From the cell containing the given text, extract its center point as [X, Y] coordinate. 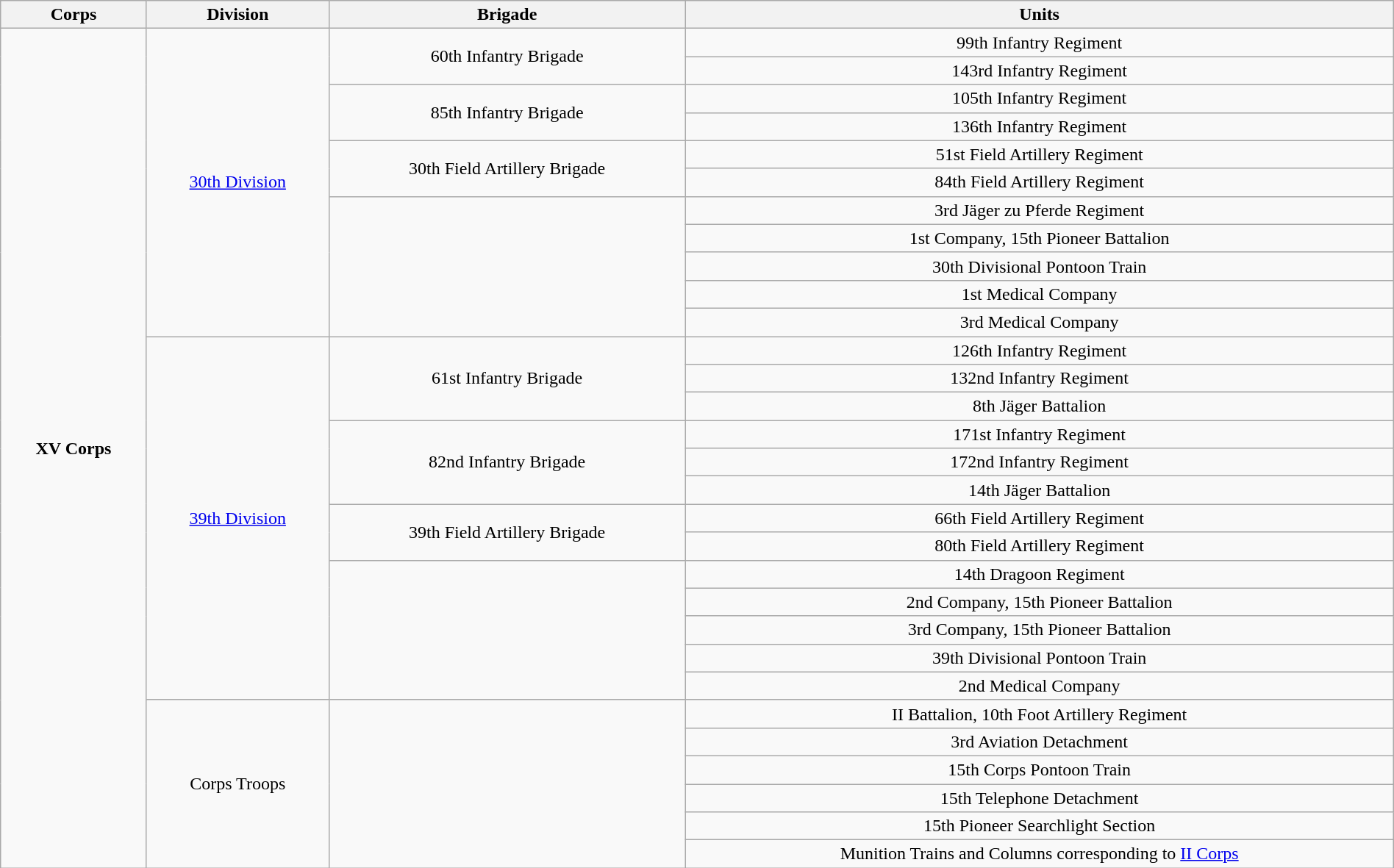
15th Telephone Detachment [1040, 797]
126th Infantry Regiment [1040, 351]
82nd Infantry Brigade [507, 462]
39th Divisional Pontoon Train [1040, 658]
39th Field Artillery Brigade [507, 532]
39th Division [237, 519]
Munition Trains and Columns corresponding to II Corps [1040, 854]
61st Infantry Brigade [507, 379]
15th Corps Pontoon Train [1040, 770]
2nd Medical Company [1040, 686]
143rd Infantry Regiment [1040, 71]
1st Company, 15th Pioneer Battalion [1040, 238]
84th Field Artillery Regiment [1040, 182]
XV Corps [74, 448]
3rd Aviation Detachment [1040, 742]
8th Jäger Battalion [1040, 406]
80th Field Artillery Regiment [1040, 546]
3rd Jäger zu Pferde Regiment [1040, 210]
171st Infantry Regiment [1040, 434]
172nd Infantry Regiment [1040, 462]
Corps Troops [237, 783]
II Battalion, 10th Foot Artillery Regiment [1040, 714]
132nd Infantry Regiment [1040, 379]
30th Division [237, 182]
85th Infantry Brigade [507, 112]
30th Divisional Pontoon Train [1040, 266]
51st Field Artillery Regiment [1040, 154]
1st Medical Company [1040, 294]
Corps [74, 15]
15th Pioneer Searchlight Section [1040, 826]
30th Field Artillery Brigade [507, 168]
14th Jäger Battalion [1040, 490]
66th Field Artillery Regiment [1040, 518]
14th Dragoon Regiment [1040, 574]
3rd Medical Company [1040, 322]
136th Infantry Regiment [1040, 126]
99th Infantry Regiment [1040, 43]
60th Infantry Brigade [507, 57]
Units [1040, 15]
2nd Company, 15th Pioneer Battalion [1040, 602]
3rd Company, 15th Pioneer Battalion [1040, 630]
105th Infantry Regiment [1040, 98]
Division [237, 15]
Brigade [507, 15]
